Provide the [x, y] coordinate of the cell's center where the given text is located.  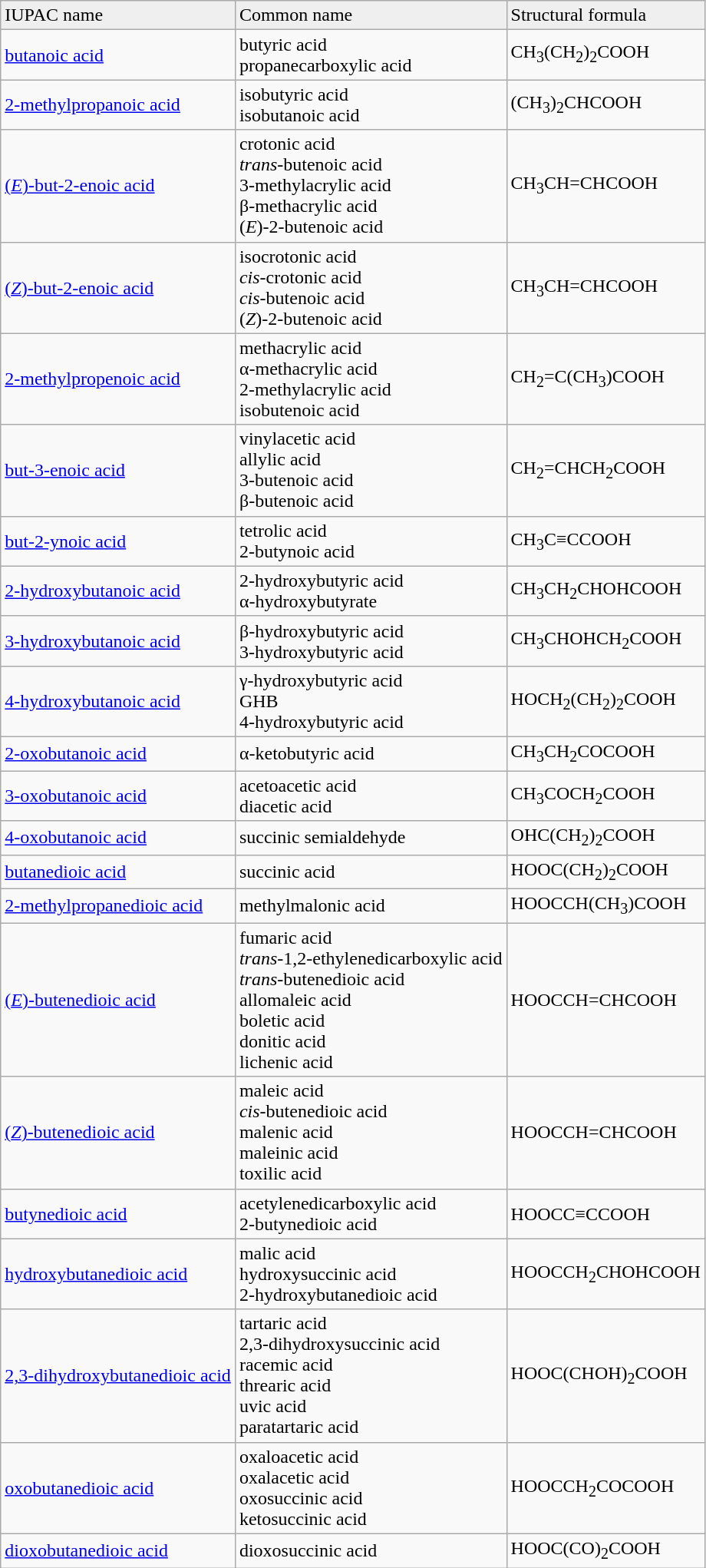
butanoic acid [118, 55]
CH3CH2COCOOH [605, 753]
2-hydroxybutyric acidα-hydroxybutyrate [371, 591]
CH2=C(CH3)COOH [605, 379]
dioxosuccinic acid [371, 1550]
HOOCC≡CCOOH [605, 1213]
tartaric acid2,3-dihydroxysuccinic acidracemic acidthrearic aciduvic acidparatartaric acid [371, 1376]
CH3(CH2)2COOH [605, 55]
butynedioic acid [118, 1213]
hydroxybutanedioic acid [118, 1274]
butyric acidpropanecarboxylic acid [371, 55]
Structural formula [605, 15]
2-methylpropanedioic acid [118, 906]
4-oxobutanoic acid [118, 838]
2-methylpropenoic acid [118, 379]
2-methylpropanoic acid [118, 104]
HOOC(CO)2COOH [605, 1550]
dioxobutanedioic acid [118, 1550]
isocrotonic acidcis-crotonic acidcis-butenoic acid(Z)-2-butenoic acid [371, 287]
HOOCCH2CHOHCOOH [605, 1274]
3-hydroxybutanoic acid [118, 640]
Common name [371, 15]
HOCH2(CH2)2COOH [605, 701]
(E)-butenedioic acid [118, 1000]
oxobutanedioic acid [118, 1488]
HOOC(CHOH)2COOH [605, 1376]
but-2-ynoic acid [118, 541]
2-oxobutanoic acid [118, 753]
CH3COCH2COOH [605, 796]
but-3-enoic acid [118, 470]
β-hydroxybutyric acid3-hydroxybutyric acid [371, 640]
maleic acidcis-butenedioic acidmalenic acidmaleinic acidtoxilic acid [371, 1133]
2,3-dihydroxybutanedioic acid [118, 1376]
HOOC(CH2)2COOH [605, 872]
CH3CH2CHOHCOOH [605, 591]
(CH3)2CHCOOH [605, 104]
isobutyric acidisobutanoic acid [371, 104]
succinic semialdehyde [371, 838]
acetylenedicarboxylic acid2-butynedioic acid [371, 1213]
fumaric acidtrans-1,2-ethylenedicarboxylic acidtrans-butenedioic acidallomaleic acidboletic aciddonitic acidlichenic acid [371, 1000]
crotonic acidtrans-butenoic acid3-methylacrylic acidβ-methacrylic acid(E)-2-butenoic acid [371, 186]
CH3C≡CCOOH [605, 541]
OHC(CH2)2COOH [605, 838]
CH3CHOHCH2COOH [605, 640]
succinic acid [371, 872]
oxaloacetic acidoxalacetic acidoxosuccinic acidketosuccinic acid [371, 1488]
HOOCCH2COCOOH [605, 1488]
tetrolic acid2-butynoic acid [371, 541]
CH2=CHCH2COOH [605, 470]
(E)-but-2-enoic acid [118, 186]
HOOCCH(CH3)COOH [605, 906]
acetoacetic aciddiacetic acid [371, 796]
butanedioic acid [118, 872]
(Z)-but-2-enoic acid [118, 287]
methylmalonic acid [371, 906]
3-oxobutanoic acid [118, 796]
IUPAC name [118, 15]
(Z)-butenedioic acid [118, 1133]
α-ketobutyric acid [371, 753]
γ-hydroxybutyric acidGHB4-hydroxybutyric acid [371, 701]
4-hydroxybutanoic acid [118, 701]
malic acidhydroxysuccinic acid2-hydroxybutanedioic acid [371, 1274]
2-hydroxybutanoic acid [118, 591]
methacrylic acidα-methacrylic acid2-methylacrylic acidisobutenoic acid [371, 379]
vinylacetic acidallylic acid3-butenoic acidβ-butenoic acid [371, 470]
